Identify which cell holds the provided text, then report its [x, y] central coordinate. 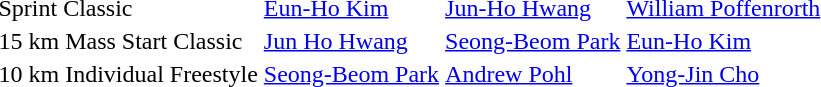
Jun Ho Hwang [351, 41]
Seong-Beom Park [533, 41]
